Search for the cell housing the specified text and yield its [X, Y] center coordinate. 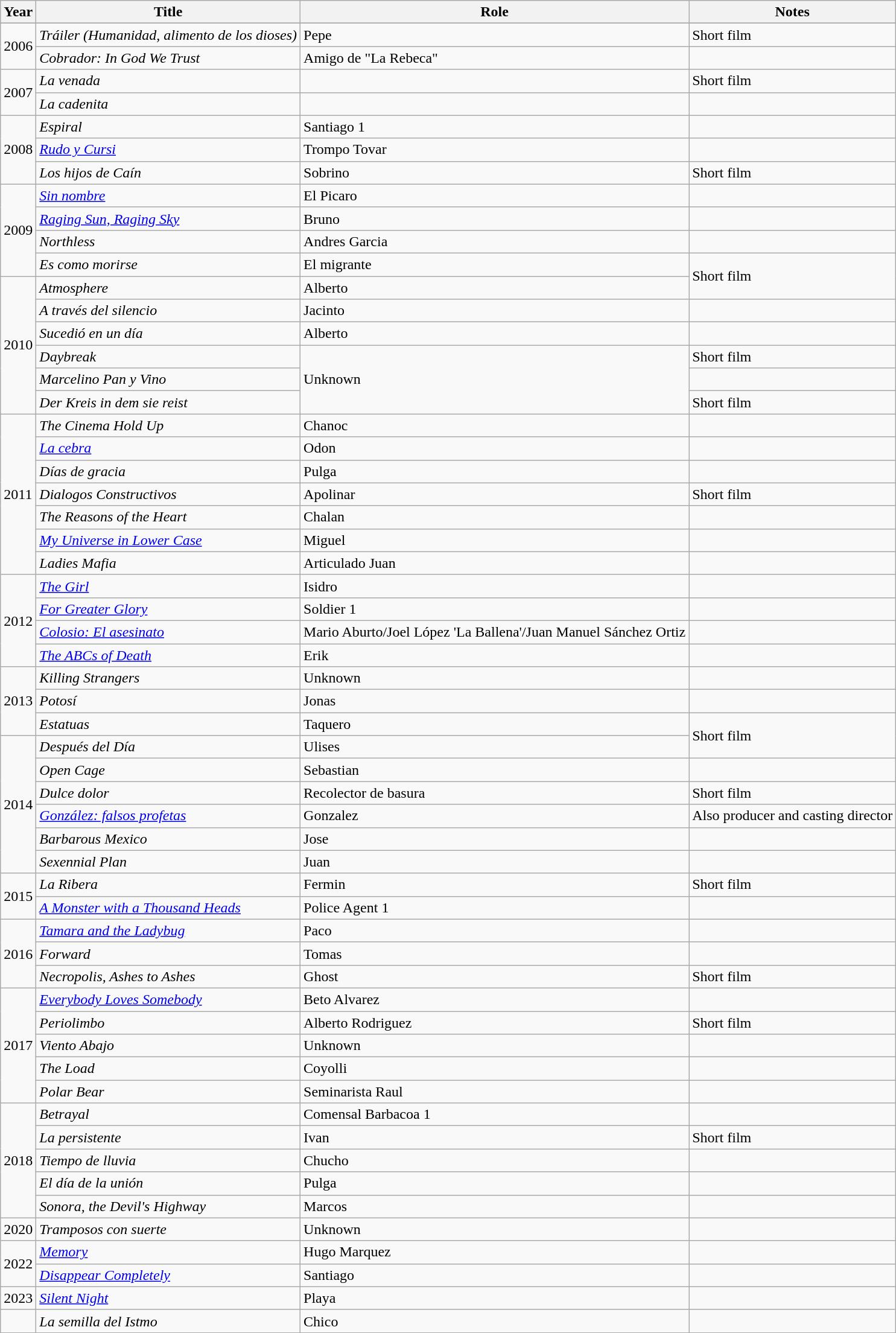
Title [168, 12]
Hugo Marquez [495, 1252]
Chico [495, 1321]
Paco [495, 931]
The Cinema Hold Up [168, 425]
Amigo de "La Rebeca" [495, 58]
Soldier 1 [495, 609]
Seminarista Raul [495, 1092]
Year [18, 12]
Jose [495, 839]
2009 [18, 230]
Notes [793, 12]
Trompo Tovar [495, 150]
Sexennial Plan [168, 862]
A Monster with a Thousand Heads [168, 908]
Memory [168, 1252]
Polar Bear [168, 1092]
Chucho [495, 1160]
Pepe [495, 35]
2016 [18, 953]
2023 [18, 1298]
Northless [168, 241]
Miguel [495, 540]
Forward [168, 953]
La Ribera [168, 885]
Mario Aburto/Joel López 'La Ballena'/Juan Manuel Sánchez Ortiz [495, 632]
The Reasons of the Heart [168, 517]
La cebra [168, 448]
Also producer and casting director [793, 816]
Isidro [495, 586]
Coyolli [495, 1069]
2013 [18, 701]
La persistente [168, 1137]
Santiago [495, 1275]
2014 [18, 804]
La cadenita [168, 104]
Atmosphere [168, 288]
Der Kreis in dem sie reist [168, 402]
Alberto Rodriguez [495, 1023]
Tramposos con suerte [168, 1229]
El Picaro [495, 196]
Después del Día [168, 747]
Disappear Completely [168, 1275]
Es como morirse [168, 264]
Tamara and the Ladybug [168, 931]
El día de la unión [168, 1183]
2017 [18, 1045]
Recolector de basura [495, 793]
Barbarous Mexico [168, 839]
Chanoc [495, 425]
Apolinar [495, 494]
Ulises [495, 747]
Jonas [495, 701]
Daybreak [168, 357]
Días de gracia [168, 471]
2006 [18, 46]
Killing Strangers [168, 678]
2020 [18, 1229]
The Girl [168, 586]
Juan [495, 862]
Tomas [495, 953]
2008 [18, 150]
Beto Alvarez [495, 999]
Jacinto [495, 311]
The ABCs of Death [168, 655]
Sin nombre [168, 196]
2011 [18, 494]
2022 [18, 1264]
Andres Garcia [495, 241]
La venada [168, 81]
Role [495, 12]
A través del silencio [168, 311]
Ivan [495, 1137]
Ladies Mafia [168, 563]
González: falsos profetas [168, 816]
Tiempo de lluvia [168, 1160]
Necropolis, Ashes to Ashes [168, 976]
2007 [18, 92]
Articulado Juan [495, 563]
Estatuas [168, 724]
2012 [18, 620]
Cobrador: In God We Trust [168, 58]
Open Cage [168, 770]
For Greater Glory [168, 609]
Everybody Loves Somebody [168, 999]
Chalan [495, 517]
Police Agent 1 [495, 908]
My Universe in Lower Case [168, 540]
Viento Abajo [168, 1046]
Comensal Barbacoa 1 [495, 1115]
Sucedió en un día [168, 334]
Sebastian [495, 770]
Odon [495, 448]
Bruno [495, 218]
Santiago 1 [495, 127]
Playa [495, 1298]
Colosio: El asesinato [168, 632]
Betrayal [168, 1115]
Dulce dolor [168, 793]
The Load [168, 1069]
Sonora, the Devil's Highway [168, 1206]
Marcelino Pan y Vino [168, 380]
2015 [18, 896]
Gonzalez [495, 816]
La semilla del Istmo [168, 1321]
Los hijos de Caín [168, 173]
Rudo y Cursi [168, 150]
Tráiler (Humanidad, alimento de los dioses) [168, 35]
Taquero [495, 724]
Erik [495, 655]
Raging Sun, Raging Sky [168, 218]
Ghost [495, 976]
Periolimbo [168, 1023]
2018 [18, 1160]
Potosí [168, 701]
El migrante [495, 264]
Sobrino [495, 173]
Marcos [495, 1206]
2010 [18, 345]
Silent Night [168, 1298]
Espiral [168, 127]
Fermin [495, 885]
Dialogos Constructivos [168, 494]
